Detect which cell encompasses the target text, then output its (x, y) center coordinate. 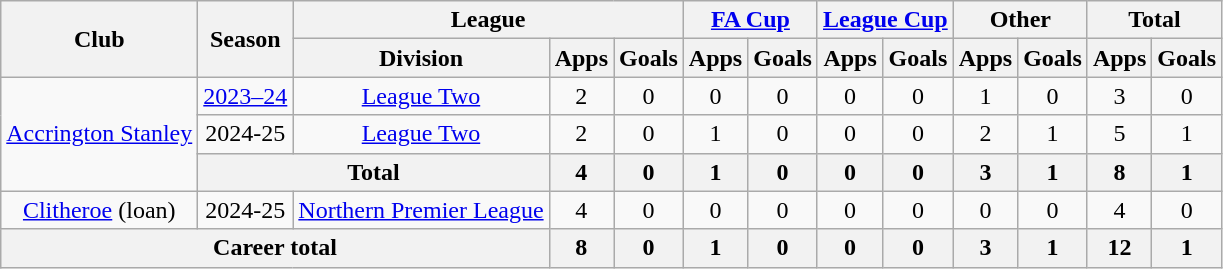
Accrington Stanley (100, 134)
Career total (275, 248)
FA Cup (750, 20)
Clitheroe (loan) (100, 210)
League (488, 20)
League Cup (885, 20)
Division (421, 58)
12 (1119, 248)
Season (246, 39)
Club (100, 39)
5 (1119, 134)
Northern Premier League (421, 210)
Other (1020, 20)
2023–24 (246, 96)
